Detect which cell encompasses the target text, then output its [x, y] center coordinate. 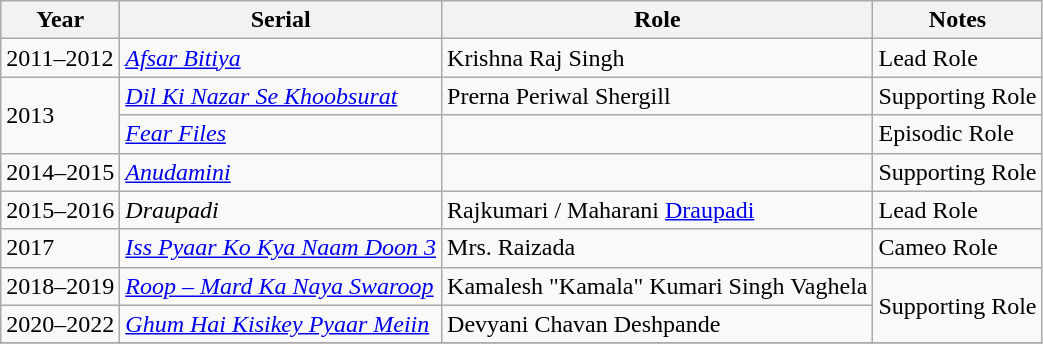
Cameo Role [958, 248]
Mrs. Raizada [658, 248]
Devyani Chavan Deshpande [658, 324]
2017 [60, 248]
Kamalesh "Kamala" Kumari Singh Vaghela [658, 286]
Iss Pyaar Ko Kya Naam Doon 3 [281, 248]
2014–2015 [60, 172]
Draupadi [281, 210]
Krishna Raj Singh [658, 58]
2020–2022 [60, 324]
Year [60, 20]
2011–2012 [60, 58]
Afsar Bitiya [281, 58]
Roop – Mard Ka Naya Swaroop [281, 286]
Dil Ki Nazar Se Khoobsurat [281, 96]
Serial [281, 20]
2018–2019 [60, 286]
Prerna Periwal Shergill [658, 96]
2015–2016 [60, 210]
Rajkumari / Maharani Draupadi [658, 210]
Ghum Hai Kisikey Pyaar Meiin [281, 324]
Notes [958, 20]
Anudamini [281, 172]
2013 [60, 115]
Fear Files [281, 134]
Episodic Role [958, 134]
Role [658, 20]
